Capture the cell that displays the provided text and extract its (x, y) central coordinate. 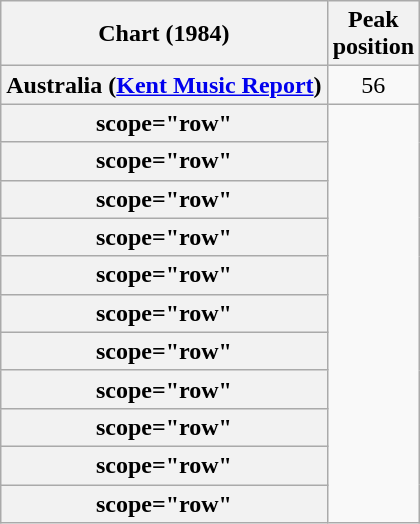
56 (373, 85)
Chart (1984) (164, 34)
Peakposition (373, 34)
Australia (Kent Music Report) (164, 85)
